Return (x, y) of the center of cell containing provided text 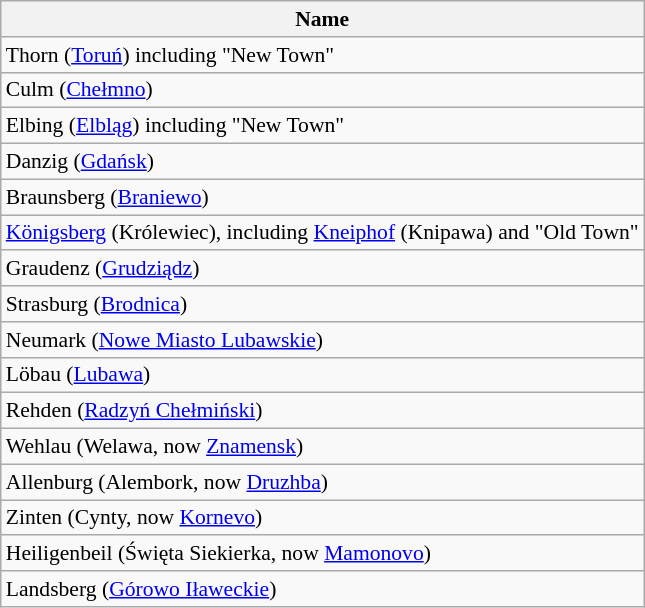
Strasburg (Brodnica) (322, 304)
Wehlau (Welawa, now Znamensk) (322, 447)
Königsberg (Królewiec), including Kneiphof (Knipawa) and "Old Town" (322, 233)
Allenburg (Alembork, now Druzhba) (322, 482)
Culm (Chełmno) (322, 90)
Rehden (Radzyń Chełmiński) (322, 411)
Braunsberg (Braniewo) (322, 197)
Name (322, 19)
Löbau (Lubawa) (322, 375)
Elbing (Elbląg) including "New Town" (322, 126)
Neumark (Nowe Miasto Lubawskie) (322, 340)
Landsberg (Górowo Iławeckie) (322, 589)
Zinten (Cynty, now Kornevo) (322, 518)
Thorn (Toruń) including "New Town" (322, 55)
Heiligenbeil (Święta Siekierka, now Mamonovo) (322, 554)
Graudenz (Grudziądz) (322, 269)
Danzig (Gdańsk) (322, 162)
